Determine the [X, Y] coordinate at the center of the cell enclosing the given text.  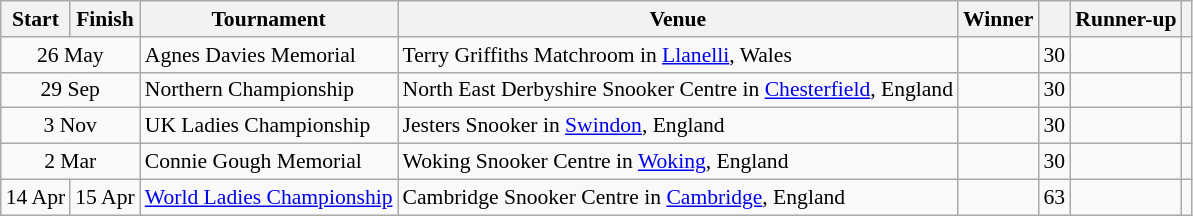
3 Nov [70, 126]
Agnes Davies Memorial [269, 55]
29 Sep [70, 90]
Cambridge Snooker Centre in Cambridge, England [678, 197]
Woking Snooker Centre in Woking, England [678, 162]
World Ladies Championship [269, 197]
Northern Championship [269, 90]
Start [36, 19]
UK Ladies Championship [269, 126]
Winner [998, 19]
Jesters Snooker in Swindon, England [678, 126]
Connie Gough Memorial [269, 162]
15 Apr [104, 197]
Terry Griffiths Matchroom in Llanelli, Wales [678, 55]
Runner-up [1126, 19]
Tournament [269, 19]
14 Apr [36, 197]
North East Derbyshire Snooker Centre in Chesterfield, England [678, 90]
63 [1055, 197]
Venue [678, 19]
26 May [70, 55]
2 Mar [70, 162]
Finish [104, 19]
